Scan for the cell matching the given text and deliver its (X, Y) coordinate at center. 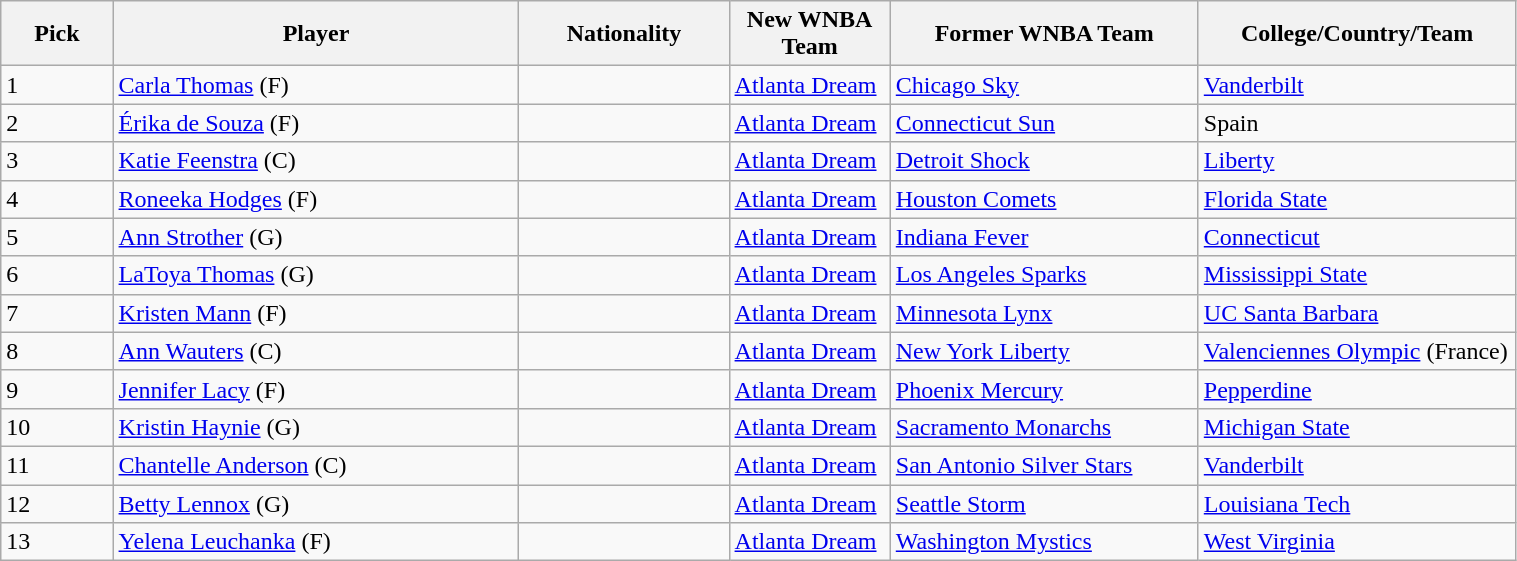
Chicago Sky (1044, 85)
3 (57, 161)
Connecticut (1357, 237)
Nationality (624, 34)
Jennifer Lacy (F) (316, 389)
8 (57, 351)
12 (57, 503)
Michigan State (1357, 427)
Ann Wauters (C) (316, 351)
5 (57, 237)
Los Angeles Sparks (1044, 275)
Minnesota Lynx (1044, 313)
Carla Thomas (F) (316, 85)
Florida State (1357, 199)
Detroit Shock (1044, 161)
LaToya Thomas (G) (316, 275)
New WNBA Team (810, 34)
Liberty (1357, 161)
4 (57, 199)
Seattle Storm (1044, 503)
West Virginia (1357, 542)
Spain (1357, 123)
New York Liberty (1044, 351)
Phoenix Mercury (1044, 389)
Connecticut Sun (1044, 123)
Yelena Leuchanka (F) (316, 542)
1 (57, 85)
San Antonio Silver Stars (1044, 465)
9 (57, 389)
Indiana Fever (1044, 237)
13 (57, 542)
Mississippi State (1357, 275)
11 (57, 465)
6 (57, 275)
2 (57, 123)
Érika de Souza (F) (316, 123)
Former WNBA Team (1044, 34)
Player (316, 34)
7 (57, 313)
Kristen Mann (F) (316, 313)
10 (57, 427)
UC Santa Barbara (1357, 313)
Katie Feenstra (C) (316, 161)
College/Country/Team (1357, 34)
Ann Strother (G) (316, 237)
Chantelle Anderson (C) (316, 465)
Kristin Haynie (G) (316, 427)
Sacramento Monarchs (1044, 427)
Pick (57, 34)
Valenciennes Olympic (France) (1357, 351)
Houston Comets (1044, 199)
Pepperdine (1357, 389)
Washington Mystics (1044, 542)
Louisiana Tech (1357, 503)
Betty Lennox (G) (316, 503)
Roneeka Hodges (F) (316, 199)
